Scan for the cell matching the given text and deliver its (X, Y) coordinate at center. 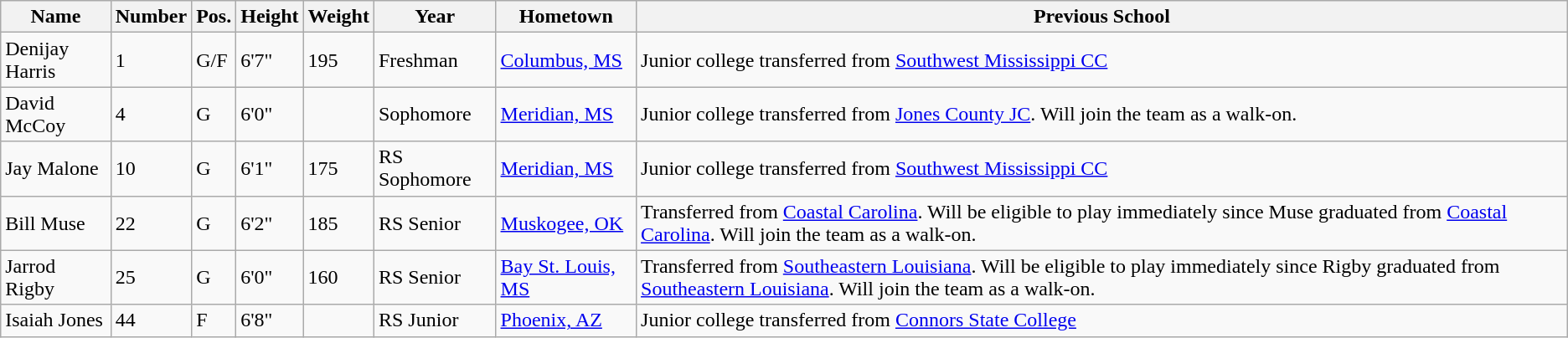
160 (338, 278)
185 (338, 223)
6'8" (270, 320)
Phoenix, AZ (566, 320)
195 (338, 60)
4 (151, 114)
Columbus, MS (566, 60)
6'2" (270, 223)
Number (151, 17)
G/F (214, 60)
David McCoy (55, 114)
Isaiah Jones (55, 320)
Height (270, 17)
Transferred from Coastal Carolina. Will be eligible to play immediately since Muse graduated from Coastal Carolina. Will join the team as a walk-on. (1102, 223)
Bay St. Louis, MS (566, 278)
Hometown (566, 17)
Year (435, 17)
RS Junior (435, 320)
Muskogee, OK (566, 223)
1 (151, 60)
Junior college transferred from Connors State College (1102, 320)
Pos. (214, 17)
44 (151, 320)
Weight (338, 17)
Jarrod Rigby (55, 278)
6'7" (270, 60)
Junior college transferred from Jones County JC. Will join the team as a walk-on. (1102, 114)
25 (151, 278)
Sophomore (435, 114)
Previous School (1102, 17)
Name (55, 17)
22 (151, 223)
Denijay Harris (55, 60)
F (214, 320)
Bill Muse (55, 223)
Jay Malone (55, 169)
175 (338, 169)
Freshman (435, 60)
RS Sophomore (435, 169)
6'1" (270, 169)
10 (151, 169)
